Determine the (X, Y) coordinate at the center of the cell enclosing the given text.  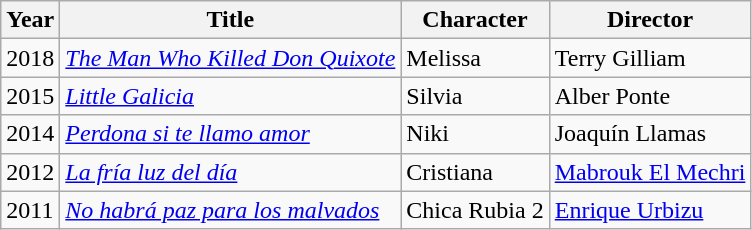
Cristiana (475, 172)
Director (650, 20)
Enrique Urbizu (650, 210)
2014 (30, 134)
Terry Gilliam (650, 58)
Alber Ponte (650, 96)
La fría luz del día (230, 172)
2011 (30, 210)
Title (230, 20)
Perdona si te llamo amor (230, 134)
2015 (30, 96)
2018 (30, 58)
Chica Rubia 2 (475, 210)
The Man Who Killed Don Quixote (230, 58)
Little Galicia (230, 96)
Character (475, 20)
Niki (475, 134)
Joaquín Llamas (650, 134)
No habrá paz para los malvados (230, 210)
Melissa (475, 58)
Year (30, 20)
2012 (30, 172)
Silvia (475, 96)
Mabrouk El Mechri (650, 172)
